Output the [x, y] coordinate of the center of the cell containing the given text.  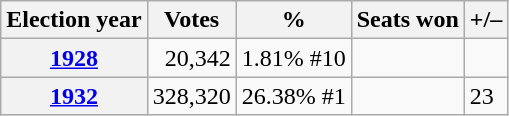
328,320 [192, 96]
1.81% #10 [294, 58]
20,342 [192, 58]
23 [486, 96]
Election year [74, 20]
% [294, 20]
1932 [74, 96]
Seats won [408, 20]
Votes [192, 20]
1928 [74, 58]
+/– [486, 20]
26.38% #1 [294, 96]
